Identify which cell holds the provided text, then report its [x, y] central coordinate. 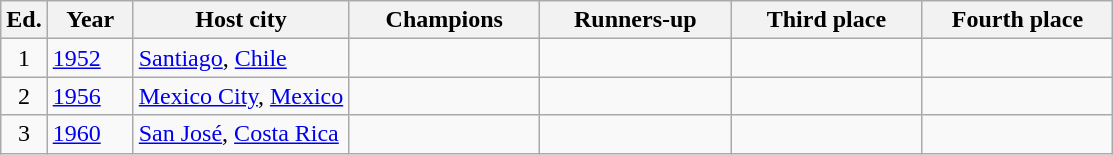
Champions [444, 20]
San José, Costa Rica [240, 134]
Year [90, 20]
2 [24, 96]
Santiago, Chile [240, 58]
1960 [90, 134]
3 [24, 134]
Mexico City, Mexico [240, 96]
Ed. [24, 20]
Runners-up [636, 20]
Fourth place [1018, 20]
1956 [90, 96]
Third place [826, 20]
1952 [90, 58]
Host city [240, 20]
1 [24, 58]
